Identify which cell holds the provided text, then report its [x, y] central coordinate. 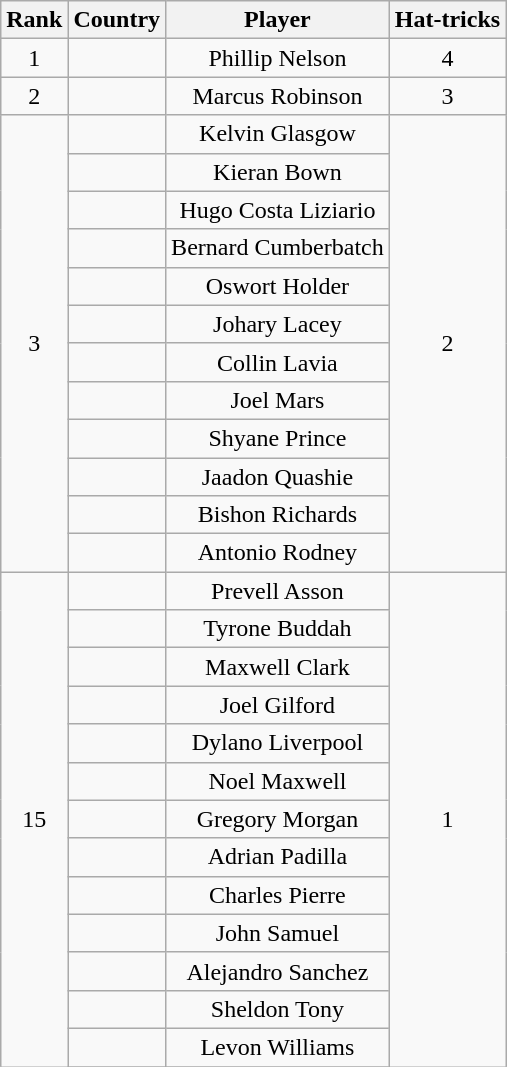
Charles Pierre [278, 895]
Levon Williams [278, 1047]
Johary Lacey [278, 324]
4 [447, 58]
Phillip Nelson [278, 58]
Kelvin Glasgow [278, 134]
Dylano Liverpool [278, 743]
Rank [34, 20]
Alejandro Sanchez [278, 971]
Country [117, 20]
Kieran Bown [278, 172]
Player [278, 20]
Oswort Holder [278, 286]
15 [34, 820]
Jaadon Quashie [278, 477]
Bishon Richards [278, 515]
Marcus Robinson [278, 96]
Bernard Cumberbatch [278, 248]
Antonio Rodney [278, 553]
John Samuel [278, 933]
Prevell Asson [278, 591]
Joel Gilford [278, 705]
Hat-tricks [447, 20]
Tyrone Buddah [278, 629]
Adrian Padilla [278, 857]
Shyane Prince [278, 438]
Joel Mars [278, 400]
Hugo Costa Liziario [278, 210]
Sheldon Tony [278, 1009]
Maxwell Clark [278, 667]
Noel Maxwell [278, 781]
Gregory Morgan [278, 819]
Collin Lavia [278, 362]
